For the text-containing cell, return its midpoint in [x, y] coordinate format. 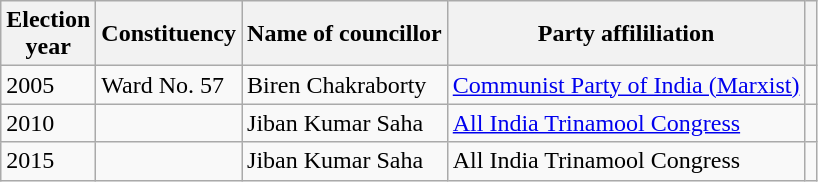
Ward No. 57 [169, 85]
2015 [48, 161]
Communist Party of India (Marxist) [626, 85]
Party affililiation [626, 34]
Biren Chakraborty [345, 85]
Constituency [169, 34]
Election year [48, 34]
Name of councillor [345, 34]
2010 [48, 123]
2005 [48, 85]
